Provide the [X, Y] coordinate of the cell's center where the given text is located.  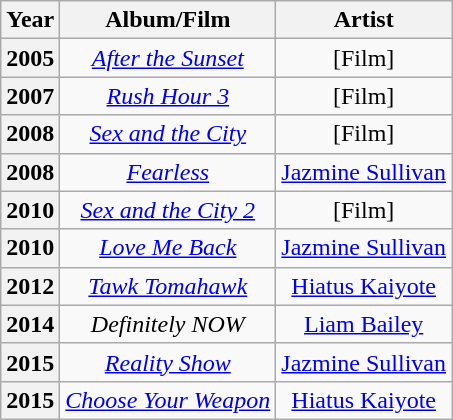
Choose Your Weapon [168, 400]
Rush Hour 3 [168, 96]
2012 [30, 286]
Artist [364, 20]
Sex and the City 2 [168, 210]
Liam Bailey [364, 324]
Album/Film [168, 20]
After the Sunset [168, 58]
Reality Show [168, 362]
2014 [30, 324]
2007 [30, 96]
Fearless [168, 172]
Tawk Tomahawk [168, 286]
Love Me Back [168, 248]
Definitely NOW [168, 324]
Year [30, 20]
2005 [30, 58]
Sex and the City [168, 134]
